Find where the given text appears and provide that cell's center as (X, Y) coordinate. 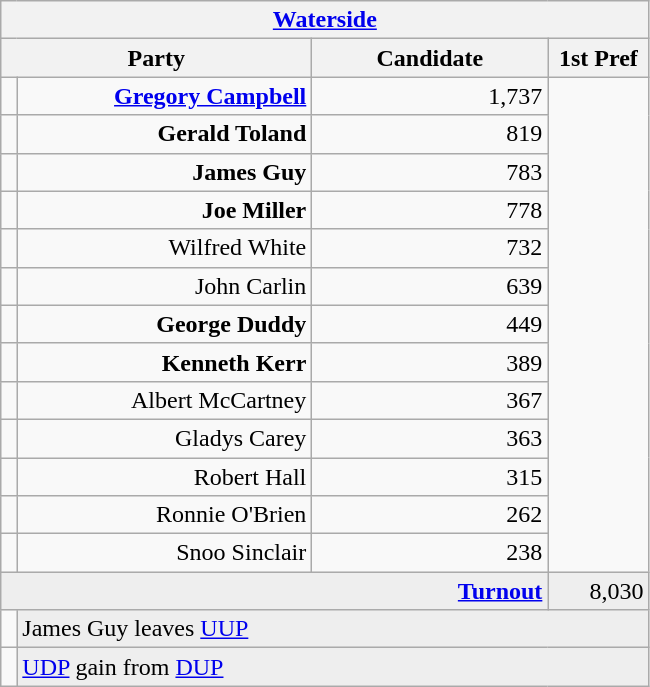
238 (430, 553)
Gladys Carey (164, 438)
367 (430, 400)
UDP gain from DUP (333, 667)
639 (430, 286)
Party (156, 58)
Albert McCartney (164, 400)
262 (430, 515)
389 (430, 362)
George Duddy (164, 324)
778 (430, 210)
Joe Miller (164, 210)
Robert Hall (164, 477)
363 (430, 438)
315 (430, 477)
732 (430, 248)
Gregory Campbell (164, 96)
Wilfred White (164, 248)
1,737 (430, 96)
Ronnie O'Brien (164, 515)
Kenneth Kerr (164, 362)
8,030 (598, 591)
Gerald Toland (164, 134)
James Guy (164, 172)
783 (430, 172)
Snoo Sinclair (164, 553)
449 (430, 324)
819 (430, 134)
Candidate (430, 58)
1st Pref (598, 58)
Turnout (274, 591)
James Guy leaves UUP (333, 629)
John Carlin (164, 286)
Waterside (325, 20)
